Search for the cell housing the specified text and yield its (X, Y) center coordinate. 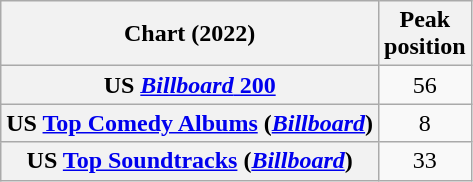
33 (425, 161)
Chart (2022) (190, 34)
8 (425, 123)
US Top Soundtracks (Billboard) (190, 161)
US Top Comedy Albums (Billboard) (190, 123)
56 (425, 85)
US Billboard 200 (190, 85)
Peakposition (425, 34)
